Detect which cell encompasses the target text, then output its [X, Y] center coordinate. 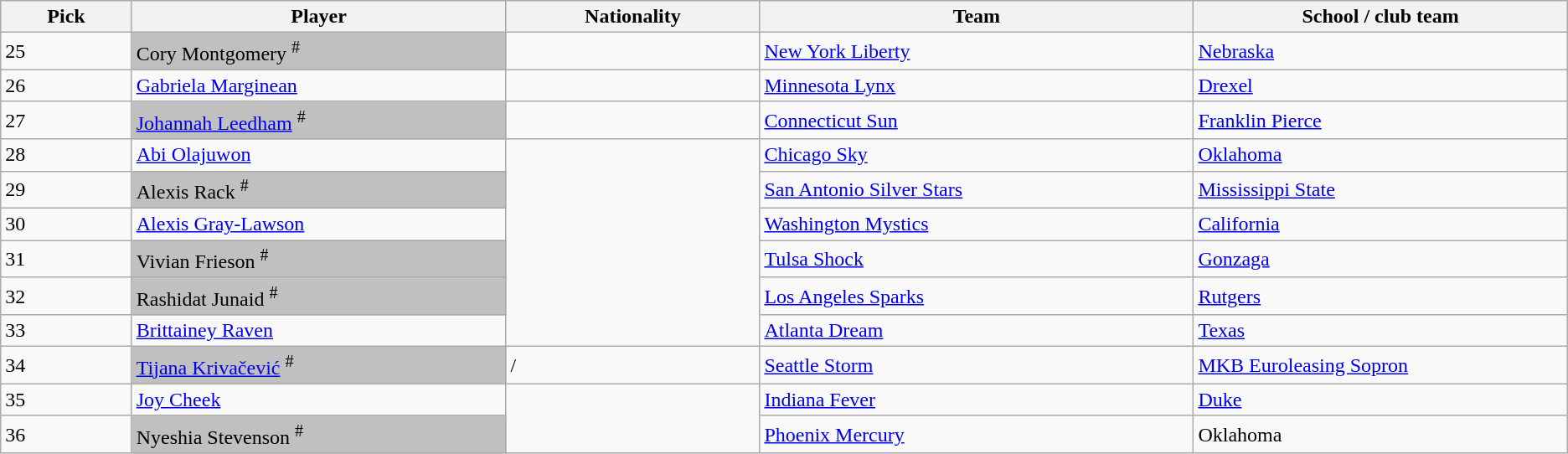
Vivian Frieson # [318, 260]
Player [318, 17]
26 [66, 85]
MKB Euroleasing Sopron [1380, 365]
25 [66, 52]
27 [66, 121]
Cory Montgomery # [318, 52]
29 [66, 189]
Mississippi State [1380, 189]
Drexel [1380, 85]
33 [66, 331]
Nebraska [1380, 52]
Seattle Storm [977, 365]
San Antonio Silver Stars [977, 189]
Tijana Krivačević # [318, 365]
Gabriela Marginean [318, 85]
Rutgers [1380, 297]
Gonzaga [1380, 260]
Team [977, 17]
Tulsa Shock [977, 260]
Abi Olajuwon [318, 155]
Alexis Rack # [318, 189]
Atlanta Dream [977, 331]
Johannah Leedham # [318, 121]
California [1380, 224]
Rashidat Junaid # [318, 297]
Nationality [633, 17]
Brittainey Raven [318, 331]
Los Angeles Sparks [977, 297]
School / club team [1380, 17]
36 [66, 434]
35 [66, 400]
Joy Cheek [318, 400]
New York Liberty [977, 52]
28 [66, 155]
Chicago Sky [977, 155]
31 [66, 260]
Phoenix Mercury [977, 434]
30 [66, 224]
Nyeshia Stevenson # [318, 434]
32 [66, 297]
Pick [66, 17]
/ [633, 365]
Connecticut Sun [977, 121]
Washington Mystics [977, 224]
Indiana Fever [977, 400]
Duke [1380, 400]
Minnesota Lynx [977, 85]
34 [66, 365]
Texas [1380, 331]
Franklin Pierce [1380, 121]
Alexis Gray-Lawson [318, 224]
